Extract the (X, Y) coordinate from the center of the cell holding the provided text.  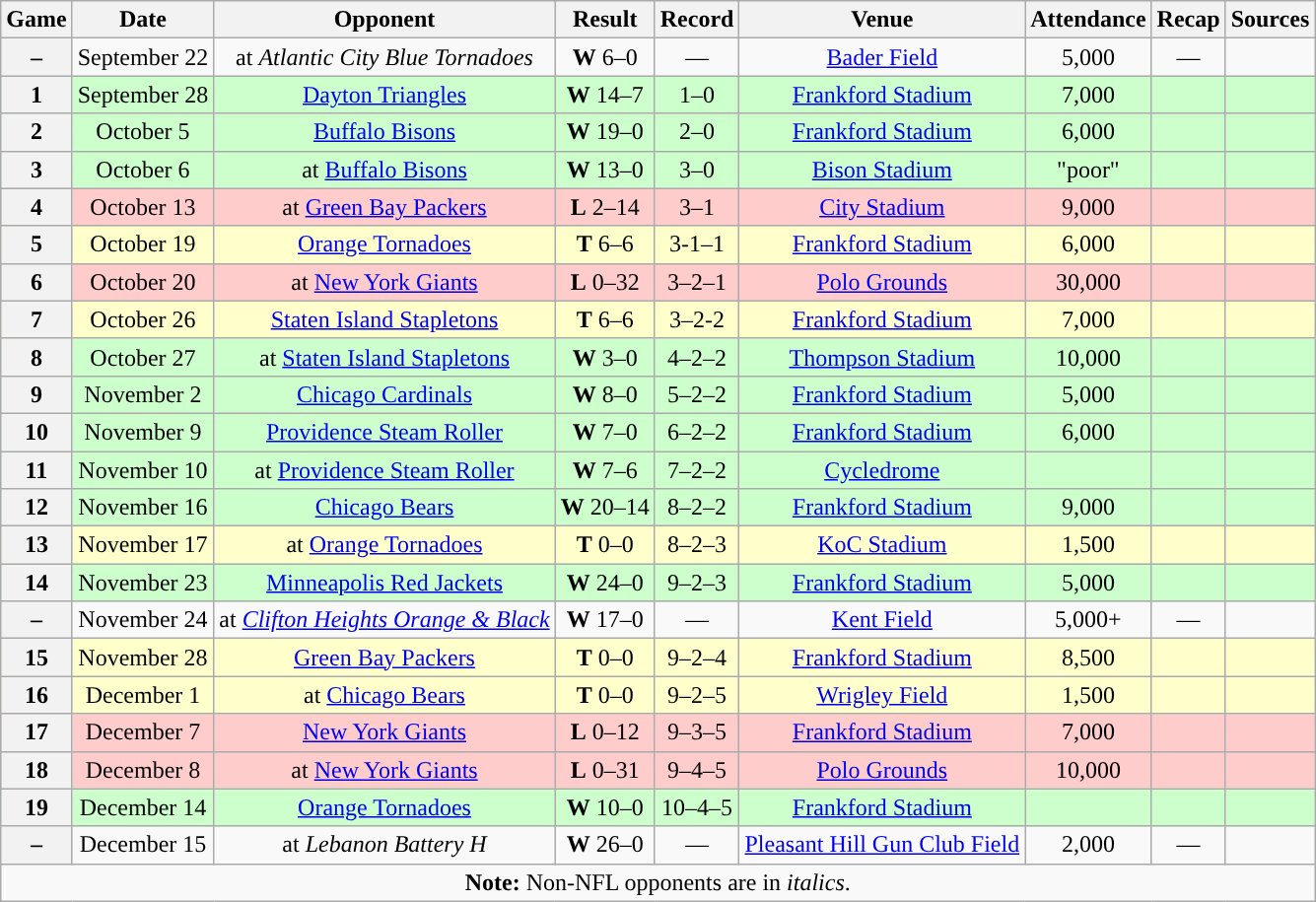
9–3–5 (697, 732)
W 7–6 (605, 470)
Green Bay Packers (384, 658)
W 24–0 (605, 583)
W 20–14 (605, 508)
2,000 (1088, 845)
5–2–2 (697, 394)
December 7 (143, 732)
November 28 (143, 658)
City Stadium (882, 207)
3–1 (697, 207)
3-1–1 (697, 244)
17 (36, 732)
W 13–0 (605, 170)
December 15 (143, 845)
18 (36, 770)
at Providence Steam Roller (384, 470)
10 (36, 432)
Bison Stadium (882, 170)
October 5 (143, 132)
6–2–2 (697, 432)
Record (697, 20)
12 (36, 508)
1 (36, 95)
Kent Field (882, 620)
October 20 (143, 282)
November 24 (143, 620)
8 (36, 357)
October 6 (143, 170)
KoC Stadium (882, 545)
Providence Steam Roller (384, 432)
at Staten Island Stapletons (384, 357)
Venue (882, 20)
W 3–0 (605, 357)
November 10 (143, 470)
W 7–0 (605, 432)
Staten Island Stapletons (384, 319)
15 (36, 658)
30,000 (1088, 282)
September 28 (143, 95)
October 27 (143, 357)
8,500 (1088, 658)
W 19–0 (605, 132)
Dayton Triangles (384, 95)
4–2–2 (697, 357)
1–0 (697, 95)
8–2–3 (697, 545)
16 (36, 695)
November 17 (143, 545)
New York Giants (384, 732)
Pleasant Hill Gun Club Field (882, 845)
L 0–32 (605, 282)
Note: Non-NFL opponents are in italics. (658, 882)
at Green Bay Packers (384, 207)
Recap (1189, 20)
Chicago Bears (384, 508)
Attendance (1088, 20)
Result (605, 20)
9–2–5 (697, 695)
2–0 (697, 132)
October 26 (143, 319)
Date (143, 20)
November 2 (143, 394)
9–2–3 (697, 583)
W 26–0 (605, 845)
at Clifton Heights Orange & Black (384, 620)
9–4–5 (697, 770)
Sources (1270, 20)
Wrigley Field (882, 695)
11 (36, 470)
December 14 (143, 807)
8–2–2 (697, 508)
W 6–0 (605, 57)
November 16 (143, 508)
Minneapolis Red Jackets (384, 583)
19 (36, 807)
September 22 (143, 57)
December 8 (143, 770)
Chicago Cardinals (384, 394)
at Buffalo Bisons (384, 170)
Bader Field (882, 57)
at Lebanon Battery H (384, 845)
L 0–31 (605, 770)
November 9 (143, 432)
W 8–0 (605, 394)
4 (36, 207)
3 (36, 170)
"poor" (1088, 170)
at Orange Tornadoes (384, 545)
November 23 (143, 583)
7 (36, 319)
at Chicago Bears (384, 695)
3–0 (697, 170)
10–4–5 (697, 807)
9–2–4 (697, 658)
3–2–1 (697, 282)
W 10–0 (605, 807)
6 (36, 282)
Buffalo Bisons (384, 132)
2 (36, 132)
W 14–7 (605, 95)
14 (36, 583)
L 0–12 (605, 732)
W 17–0 (605, 620)
9 (36, 394)
7–2–2 (697, 470)
Opponent (384, 20)
at Atlantic City Blue Tornadoes (384, 57)
December 1 (143, 695)
5 (36, 244)
October 13 (143, 207)
October 19 (143, 244)
Cycledrome (882, 470)
13 (36, 545)
3–2-2 (697, 319)
Game (36, 20)
5,000+ (1088, 620)
L 2–14 (605, 207)
Thompson Stadium (882, 357)
